Return [X, Y] of the center of cell containing provided text 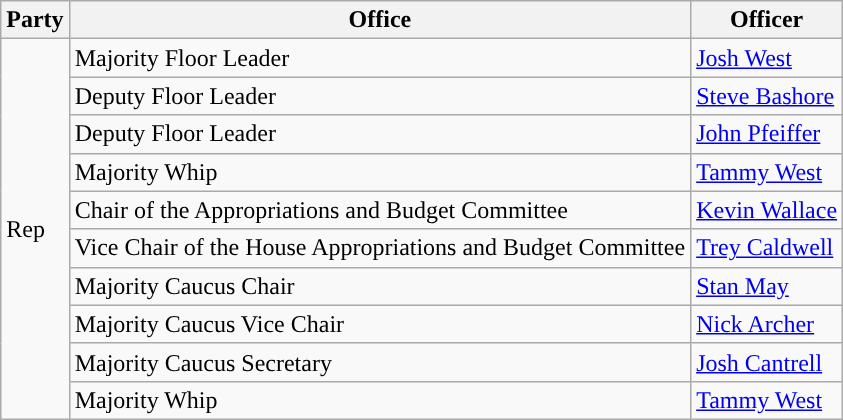
Vice Chair of the House Appropriations and Budget Committee [380, 248]
Steve Bashore [767, 96]
Majority Caucus Chair [380, 286]
Josh West [767, 58]
Kevin Wallace [767, 210]
Officer [767, 20]
John Pfeiffer [767, 134]
Majority Caucus Vice Chair [380, 324]
Stan May [767, 286]
Josh Cantrell [767, 362]
Office [380, 20]
Majority Caucus Secretary [380, 362]
Trey Caldwell [767, 248]
Majority Floor Leader [380, 58]
Party [35, 20]
Nick Archer [767, 324]
Chair of the Appropriations and Budget Committee [380, 210]
Rep [35, 230]
